Return the [X, Y] coordinate for the center point of the cell that contains the specified text.  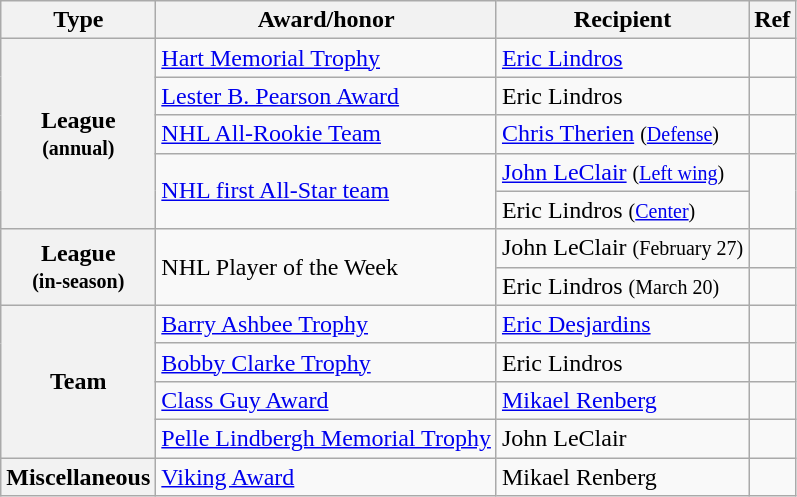
Lester B. Pearson Award [326, 96]
Eric Lindros (Center) [622, 210]
Chris Therien (Defense) [622, 134]
Award/honor [326, 20]
Eric Desjardins [622, 324]
Miscellaneous [78, 477]
Barry Ashbee Trophy [326, 324]
League(annual) [78, 134]
NHL All-Rookie Team [326, 134]
Bobby Clarke Trophy [326, 362]
Team [78, 381]
Type [78, 20]
Ref [772, 20]
Class Guy Award [326, 400]
Recipient [622, 20]
NHL first All-Star team [326, 191]
Viking Award [326, 477]
Eric Lindros (March 20) [622, 286]
NHL Player of the Week [326, 267]
John LeClair (February 27) [622, 248]
John LeClair [622, 438]
Hart Memorial Trophy [326, 58]
John LeClair (Left wing) [622, 172]
League(in-season) [78, 267]
Pelle Lindbergh Memorial Trophy [326, 438]
